For the text-containing cell, return its midpoint in (x, y) coordinate format. 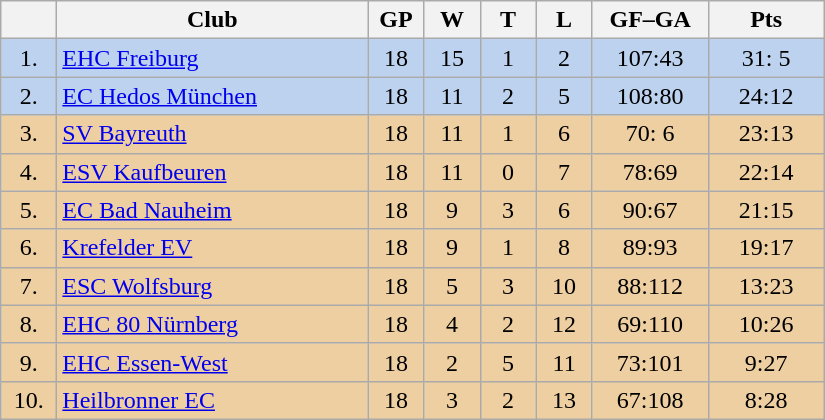
T (508, 20)
6. (29, 248)
70: 6 (650, 134)
23:13 (766, 134)
Club (212, 20)
1. (29, 58)
8:28 (766, 400)
24:12 (766, 96)
8 (564, 248)
4. (29, 172)
EHC Freiburg (212, 58)
EC Hedos München (212, 96)
9. (29, 362)
W (452, 20)
107:43 (650, 58)
90:67 (650, 210)
13 (564, 400)
108:80 (650, 96)
GF–GA (650, 20)
SV Bayreuth (212, 134)
8. (29, 324)
Pts (766, 20)
4 (452, 324)
2. (29, 96)
31: 5 (766, 58)
0 (508, 172)
9:27 (766, 362)
5. (29, 210)
7 (564, 172)
13:23 (766, 286)
69:110 (650, 324)
Krefelder EV (212, 248)
L (564, 20)
78:69 (650, 172)
89:93 (650, 248)
22:14 (766, 172)
GP (396, 20)
EHC 80 Nürnberg (212, 324)
10:26 (766, 324)
88:112 (650, 286)
EHC Essen-West (212, 362)
15 (452, 58)
73:101 (650, 362)
10. (29, 400)
ESC Wolfsburg (212, 286)
67:108 (650, 400)
Heilbronner EC (212, 400)
19:17 (766, 248)
10 (564, 286)
3. (29, 134)
EC Bad Nauheim (212, 210)
12 (564, 324)
21:15 (766, 210)
ESV Kaufbeuren (212, 172)
7. (29, 286)
